Search for the cell housing the specified text and yield its [X, Y] center coordinate. 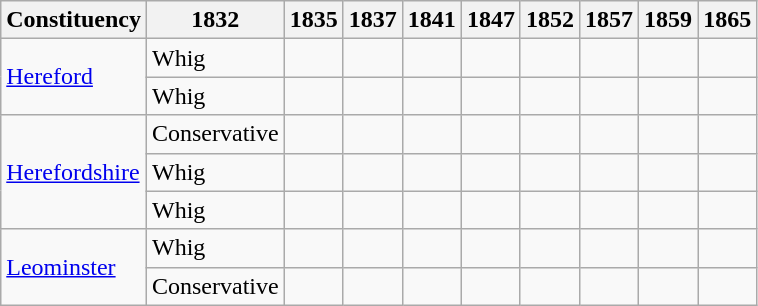
Constituency [74, 20]
1841 [432, 20]
Herefordshire [74, 172]
1832 [215, 20]
1859 [668, 20]
1857 [608, 20]
Hereford [74, 77]
1865 [728, 20]
1837 [372, 20]
Leominster [74, 267]
1852 [550, 20]
1847 [490, 20]
1835 [314, 20]
